Identify which cell holds the provided text, then report its [x, y] central coordinate. 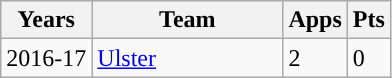
0 [368, 58]
2016-17 [46, 58]
Years [46, 20]
Pts [368, 20]
Ulster [188, 58]
Team [188, 20]
Apps [315, 20]
2 [315, 58]
